From the cell containing the given text, extract its center point as [x, y] coordinate. 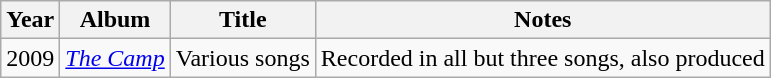
Recorded in all but three songs, also produced [542, 58]
Various songs [242, 58]
Album [115, 20]
2009 [30, 58]
Notes [542, 20]
The Camp [115, 58]
Title [242, 20]
Year [30, 20]
